For the text-containing cell, return its midpoint in (X, Y) coordinate format. 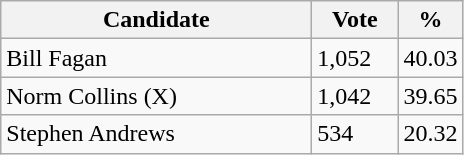
20.32 (430, 134)
1,052 (355, 58)
Stephen Andrews (156, 134)
Bill Fagan (156, 58)
534 (355, 134)
% (430, 20)
39.65 (430, 96)
40.03 (430, 58)
Vote (355, 20)
1,042 (355, 96)
Norm Collins (X) (156, 96)
Candidate (156, 20)
